For the text-containing cell, return its midpoint in [x, y] coordinate format. 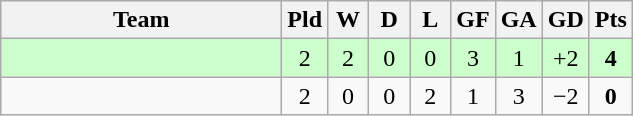
D [390, 20]
Pld [305, 20]
GA [518, 20]
GF [473, 20]
W [348, 20]
GD [566, 20]
Pts [610, 20]
−2 [566, 96]
L [430, 20]
+2 [566, 58]
4 [610, 58]
Team [142, 20]
